Find where the given text appears and provide that cell's center as [X, Y] coordinate. 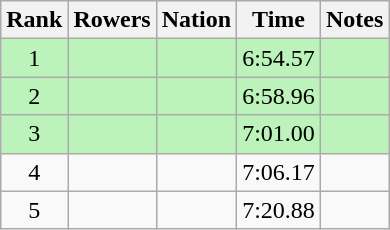
3 [34, 134]
4 [34, 172]
7:20.88 [279, 210]
6:54.57 [279, 58]
6:58.96 [279, 96]
Time [279, 20]
Nation [196, 20]
Notes [354, 20]
5 [34, 210]
1 [34, 58]
Rowers [112, 20]
2 [34, 96]
Rank [34, 20]
7:06.17 [279, 172]
7:01.00 [279, 134]
